Provide the (X, Y) coordinate of the cell's center where the given text is located.  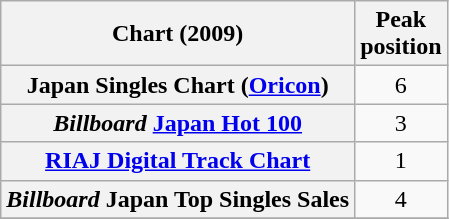
Chart (2009) (178, 34)
RIAJ Digital Track Chart (178, 161)
Peak position (401, 34)
4 (401, 199)
6 (401, 85)
3 (401, 123)
1 (401, 161)
Billboard Japan Hot 100 (178, 123)
Billboard Japan Top Singles Sales (178, 199)
Japan Singles Chart (Oricon) (178, 85)
